Detect which cell encompasses the target text, then output its [x, y] center coordinate. 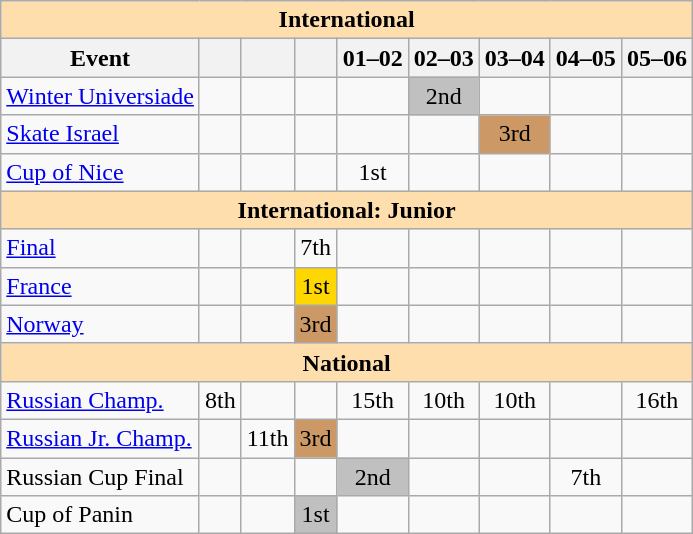
Russian Champ. [100, 400]
Skate Israel [100, 134]
11th [268, 438]
Final [100, 248]
05–06 [656, 58]
Winter Universiade [100, 96]
Cup of Panin [100, 515]
Russian Cup Final [100, 477]
National [347, 362]
International [347, 20]
Event [100, 58]
Norway [100, 324]
04–05 [586, 58]
15th [372, 400]
03–04 [514, 58]
Cup of Nice [100, 172]
02–03 [444, 58]
Russian Jr. Champ. [100, 438]
8th [220, 400]
01–02 [372, 58]
International: Junior [347, 210]
16th [656, 400]
France [100, 286]
